Extract the (x, y) coordinate from the center of the cell holding the provided text.  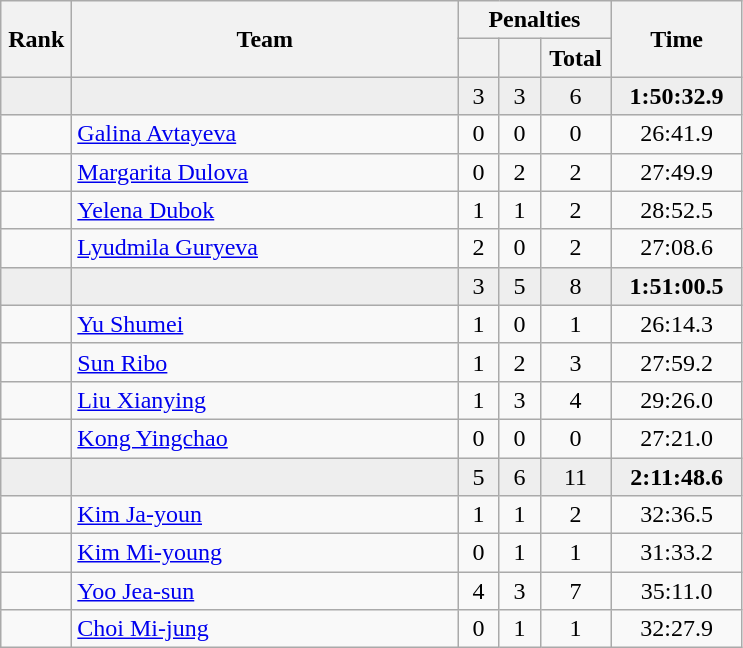
1:50:32.9 (676, 96)
26:14.3 (676, 324)
27:08.6 (676, 248)
Rank (36, 39)
Choi Mi-jung (265, 629)
Team (265, 39)
32:36.5 (676, 515)
Total (576, 58)
Kim Mi-young (265, 553)
31:33.2 (676, 553)
Yoo Jea-sun (265, 591)
Yelena Dubok (265, 210)
2:11:48.6 (676, 477)
27:21.0 (676, 438)
7 (576, 591)
Liu Xianying (265, 400)
32:27.9 (676, 629)
Galina Avtayeva (265, 134)
1:51:00.5 (676, 286)
26:41.9 (676, 134)
27:59.2 (676, 362)
11 (576, 477)
Kong Yingchao (265, 438)
Kim Ja-youn (265, 515)
29:26.0 (676, 400)
35:11.0 (676, 591)
Time (676, 39)
27:49.9 (676, 172)
Margarita Dulova (265, 172)
28:52.5 (676, 210)
Sun Ribo (265, 362)
Penalties (534, 20)
Yu Shumei (265, 324)
Lyudmila Guryeva (265, 248)
8 (576, 286)
